Search for the cell housing the specified text and yield its [X, Y] center coordinate. 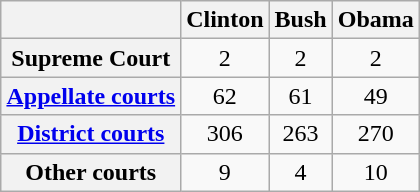
306 [225, 134]
263 [300, 134]
4 [300, 172]
9 [225, 172]
Bush [300, 20]
Clinton [225, 20]
Appellate courts [91, 96]
270 [376, 134]
61 [300, 96]
Other courts [91, 172]
District courts [91, 134]
Obama [376, 20]
49 [376, 96]
10 [376, 172]
Supreme Court [91, 58]
62 [225, 96]
